Locate the cell with the specified text and output its (X, Y) center coordinate. 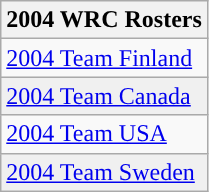
2004 Team Sweden (104, 172)
2004 Team Canada (104, 96)
2004 Team USA (104, 134)
2004 Team Finland (104, 58)
2004 WRC Rosters (104, 20)
